Extract the (x, y) coordinate from the center of the cell holding the provided text.  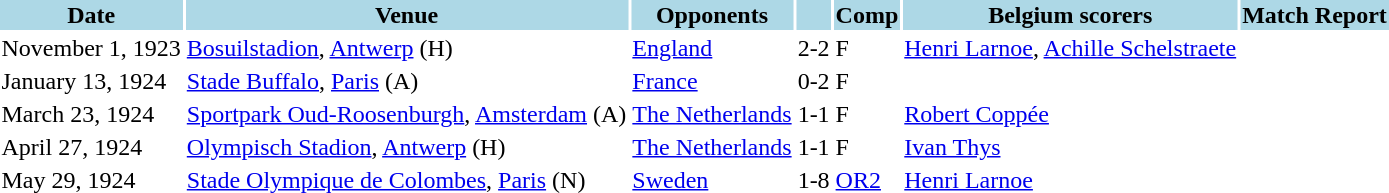
Comp (867, 15)
Date (91, 15)
November 1, 1923 (91, 48)
March 23, 1924 (91, 114)
Ivan Thys (1070, 147)
Robert Coppée (1070, 114)
Opponents (712, 15)
Belgium scorers (1070, 15)
January 13, 1924 (91, 81)
Olympisch Stadion, Antwerp (H) (406, 147)
Sportpark Oud-Roosenburgh, Amsterdam (A) (406, 114)
England (712, 48)
2-2 (814, 48)
France (712, 81)
Bosuilstadion, Antwerp (H) (406, 48)
Venue (406, 15)
Stade Buffalo, Paris (A) (406, 81)
April 27, 1924 (91, 147)
Match Report (1315, 15)
0-2 (814, 81)
Henri Larnoe, Achille Schelstraete (1070, 48)
